Find where the given text appears and provide that cell's center as [x, y] coordinate. 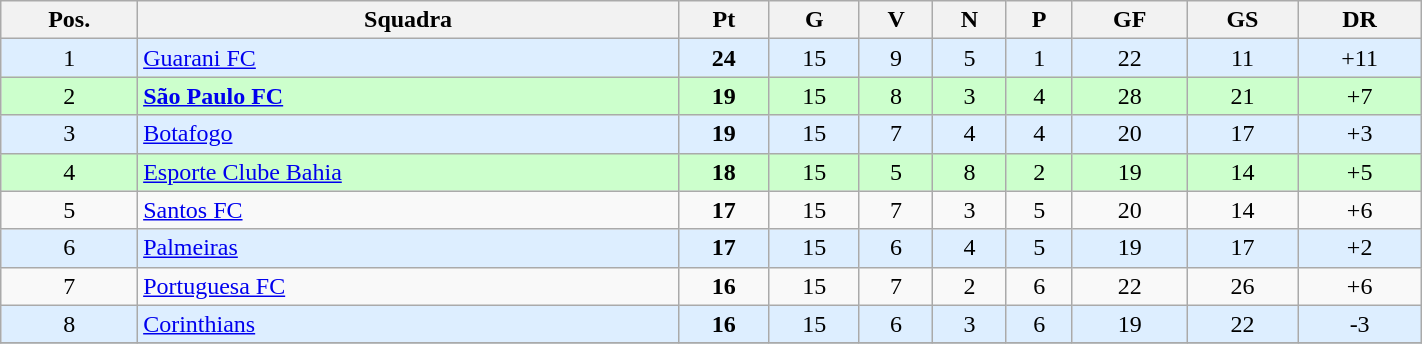
GF [1130, 20]
Botafogo [408, 134]
Guarani FC [408, 58]
18 [724, 172]
-3 [1360, 324]
DR [1360, 20]
Squadra [408, 20]
28 [1130, 96]
V [896, 20]
9 [896, 58]
+7 [1360, 96]
+3 [1360, 134]
11 [1242, 58]
N [970, 20]
GS [1242, 20]
26 [1242, 286]
Palmeiras [408, 248]
21 [1242, 96]
P [1039, 20]
São Paulo FC [408, 96]
24 [724, 58]
+11 [1360, 58]
Corinthians [408, 324]
Santos FC [408, 210]
Pt [724, 20]
G [814, 20]
Esporte Clube Bahia [408, 172]
+2 [1360, 248]
+5 [1360, 172]
Pos. [70, 20]
Portuguesa FC [408, 286]
